Locate the cell with the specified text and output its (x, y) center coordinate. 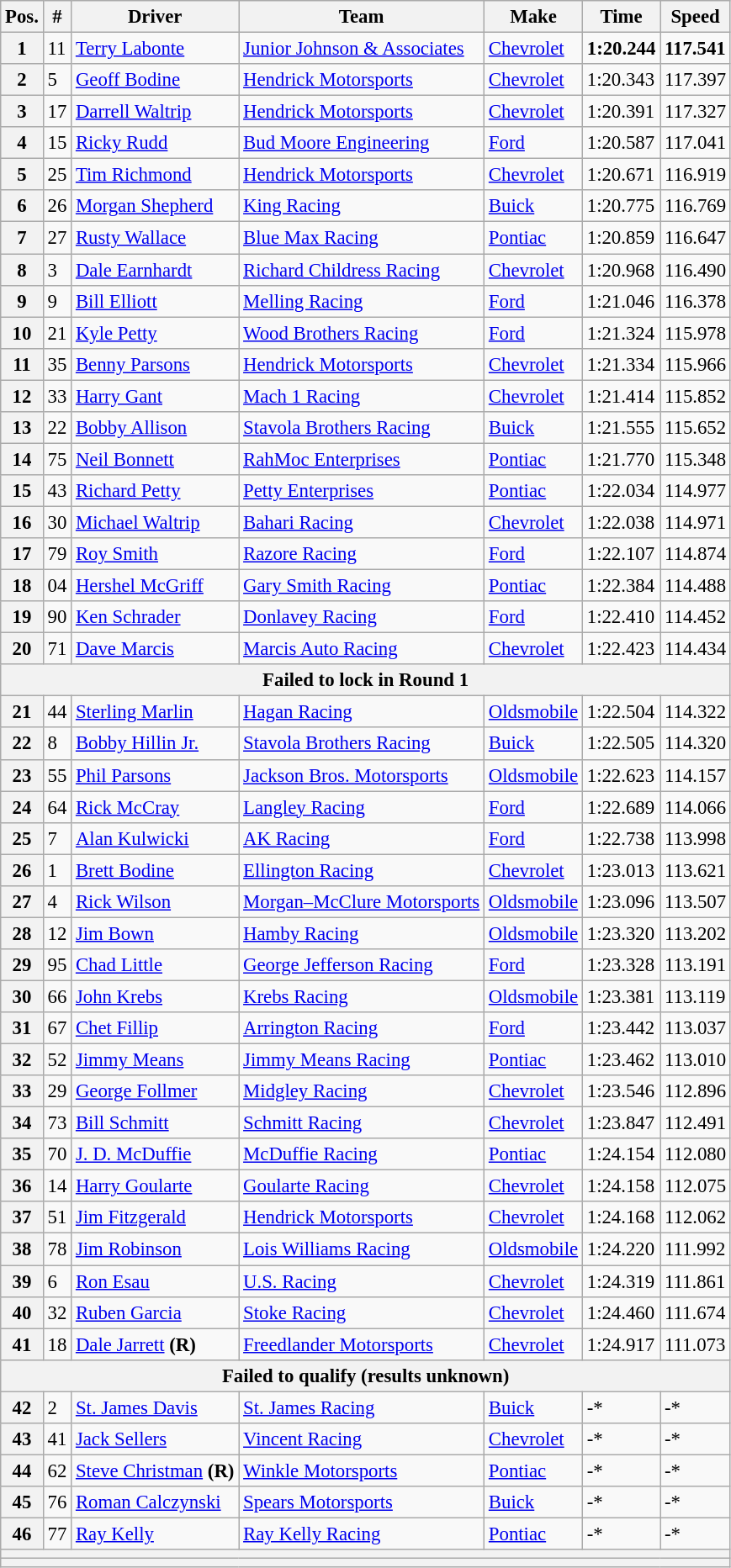
Dale Jarrett (R) (155, 1344)
Bahari Racing (362, 522)
116.490 (696, 270)
116.647 (696, 238)
71 (57, 649)
Phil Parsons (155, 775)
117.397 (696, 80)
Morgan–McClure Motorsports (362, 902)
RahMoc Enterprises (362, 459)
Jimmy Means (155, 1060)
Brett Bodine (155, 870)
Benny Parsons (155, 364)
Make (533, 17)
Midgley Racing (362, 1091)
113.037 (696, 1028)
George Follmer (155, 1091)
114.874 (696, 554)
Bill Schmitt (155, 1123)
114.066 (696, 807)
114.971 (696, 522)
Donlavey Racing (362, 617)
Schmitt Racing (362, 1123)
1:21.334 (621, 364)
Ellington Racing (362, 870)
78 (57, 1249)
1:20.343 (621, 80)
1:23.462 (621, 1060)
1:24.220 (621, 1249)
55 (57, 775)
115.348 (696, 459)
113.507 (696, 902)
113.998 (696, 838)
1:24.158 (621, 1186)
23 (22, 775)
AK Racing (362, 838)
39 (22, 1281)
115.852 (696, 396)
Dave Marcis (155, 649)
Harry Goularte (155, 1186)
112.080 (696, 1154)
45 (22, 1502)
1:22.384 (621, 586)
Bobby Allison (155, 428)
Neil Bonnett (155, 459)
42 (22, 1407)
13 (22, 428)
Goularte Racing (362, 1186)
St. James Davis (155, 1407)
Jim Fitzgerald (155, 1218)
116.769 (696, 206)
114.434 (696, 649)
1:22.423 (621, 649)
28 (22, 933)
Hershel McGriff (155, 586)
Jack Sellers (155, 1439)
1:21.324 (621, 333)
75 (57, 459)
79 (57, 554)
Time (621, 17)
1:22.034 (621, 491)
113.119 (696, 996)
37 (22, 1218)
76 (57, 1502)
Richard Childress Racing (362, 270)
Steve Christman (R) (155, 1470)
Ray Kelly (155, 1534)
1:20.968 (621, 270)
111.674 (696, 1312)
1:20.859 (621, 238)
1:23.328 (621, 965)
04 (57, 586)
Krebs Racing (362, 996)
Roy Smith (155, 554)
Pos. (22, 17)
113.621 (696, 870)
117.541 (696, 49)
1:22.689 (621, 807)
Arrington Racing (362, 1028)
Wood Brothers Racing (362, 333)
Roman Calczynski (155, 1502)
31 (22, 1028)
Michael Waltrip (155, 522)
Stoke Racing (362, 1312)
1:22.038 (621, 522)
1:23.013 (621, 870)
1:20.671 (621, 175)
1:24.154 (621, 1154)
117.327 (696, 112)
Jackson Bros. Motorsports (362, 775)
34 (22, 1123)
40 (22, 1312)
Driver (155, 17)
Marcis Auto Racing (362, 649)
1:20.244 (621, 49)
90 (57, 617)
1:23.847 (621, 1123)
Rick McCray (155, 807)
Tim Richmond (155, 175)
Darrell Waltrip (155, 112)
114.157 (696, 775)
1:24.460 (621, 1312)
16 (22, 522)
Hamby Racing (362, 933)
Kyle Petty (155, 333)
Richard Petty (155, 491)
Hagan Racing (362, 712)
King Racing (362, 206)
1:22.410 (621, 617)
Morgan Shepherd (155, 206)
Rick Wilson (155, 902)
114.488 (696, 586)
70 (57, 1154)
Junior Johnson & Associates (362, 49)
Speed (696, 17)
Ken Schrader (155, 617)
46 (22, 1534)
52 (57, 1060)
Jimmy Means Racing (362, 1060)
115.652 (696, 428)
1:22.107 (621, 554)
Sterling Marlin (155, 712)
Gary Smith Racing (362, 586)
113.010 (696, 1060)
1:22.623 (621, 775)
111.992 (696, 1249)
Bobby Hillin Jr. (155, 744)
Chet Fillip (155, 1028)
112.075 (696, 1186)
John Krebs (155, 996)
1:22.504 (621, 712)
1:23.381 (621, 996)
113.202 (696, 933)
Jim Bown (155, 933)
111.073 (696, 1344)
1:21.770 (621, 459)
1:24.917 (621, 1344)
1:20.775 (621, 206)
Rusty Wallace (155, 238)
112.062 (696, 1218)
115.978 (696, 333)
1:22.738 (621, 838)
36 (22, 1186)
1:23.096 (621, 902)
Petty Enterprises (362, 491)
1:20.587 (621, 143)
Dale Earnhardt (155, 270)
Ray Kelly Racing (362, 1534)
Mach 1 Racing (362, 396)
111.861 (696, 1281)
114.322 (696, 712)
116.378 (696, 301)
1:24.319 (621, 1281)
Ricky Rudd (155, 143)
95 (57, 965)
20 (22, 649)
114.977 (696, 491)
McDuffie Racing (362, 1154)
Failed to lock in Round 1 (366, 680)
Bud Moore Engineering (362, 143)
Geoff Bodine (155, 80)
Melling Racing (362, 301)
114.320 (696, 744)
Terry Labonte (155, 49)
U.S. Racing (362, 1281)
# (57, 17)
67 (57, 1028)
Chad Little (155, 965)
1:21.046 (621, 301)
Freedlander Motorsports (362, 1344)
Harry Gant (155, 396)
1:23.320 (621, 933)
Ron Esau (155, 1281)
Bill Elliott (155, 301)
77 (57, 1534)
1:24.168 (621, 1218)
1:22.505 (621, 744)
62 (57, 1470)
112.491 (696, 1123)
Winkle Motorsports (362, 1470)
1:23.442 (621, 1028)
Alan Kulwicki (155, 838)
66 (57, 996)
Failed to qualify (results unknown) (366, 1375)
10 (22, 333)
38 (22, 1249)
1:21.555 (621, 428)
J. D. McDuffie (155, 1154)
112.896 (696, 1091)
St. James Racing (362, 1407)
64 (57, 807)
1:20.391 (621, 112)
Langley Racing (362, 807)
116.919 (696, 175)
115.966 (696, 364)
Razore Racing (362, 554)
117.041 (696, 143)
Spears Motorsports (362, 1502)
Ruben Garcia (155, 1312)
19 (22, 617)
114.452 (696, 617)
George Jefferson Racing (362, 965)
Blue Max Racing (362, 238)
Jim Robinson (155, 1249)
1:23.546 (621, 1091)
113.191 (696, 965)
Vincent Racing (362, 1439)
73 (57, 1123)
Team (362, 17)
Lois Williams Racing (362, 1249)
51 (57, 1218)
24 (22, 807)
1:21.414 (621, 396)
